Return [X, Y] of the center of cell containing provided text 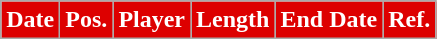
End Date [329, 20]
Date [30, 20]
Pos. [86, 20]
Player [152, 20]
Ref. [410, 20]
Length [233, 20]
